Pinpoint the cell where the given text exists, returning its (x, y) midpoint coordinate. 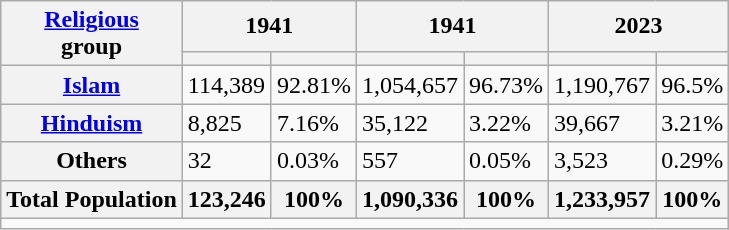
123,246 (226, 199)
Total Population (92, 199)
Religiousgroup (92, 34)
1,090,336 (410, 199)
35,122 (410, 123)
7.16% (314, 123)
1,190,767 (602, 85)
1,233,957 (602, 199)
0.05% (506, 161)
2023 (639, 26)
Hinduism (92, 123)
8,825 (226, 123)
96.73% (506, 85)
0.29% (692, 161)
92.81% (314, 85)
96.5% (692, 85)
32 (226, 161)
114,389 (226, 85)
0.03% (314, 161)
Islam (92, 85)
3.22% (506, 123)
3.21% (692, 123)
557 (410, 161)
39,667 (602, 123)
1,054,657 (410, 85)
Others (92, 161)
3,523 (602, 161)
